Output the (X, Y) coordinate of the center of the cell containing the given text.  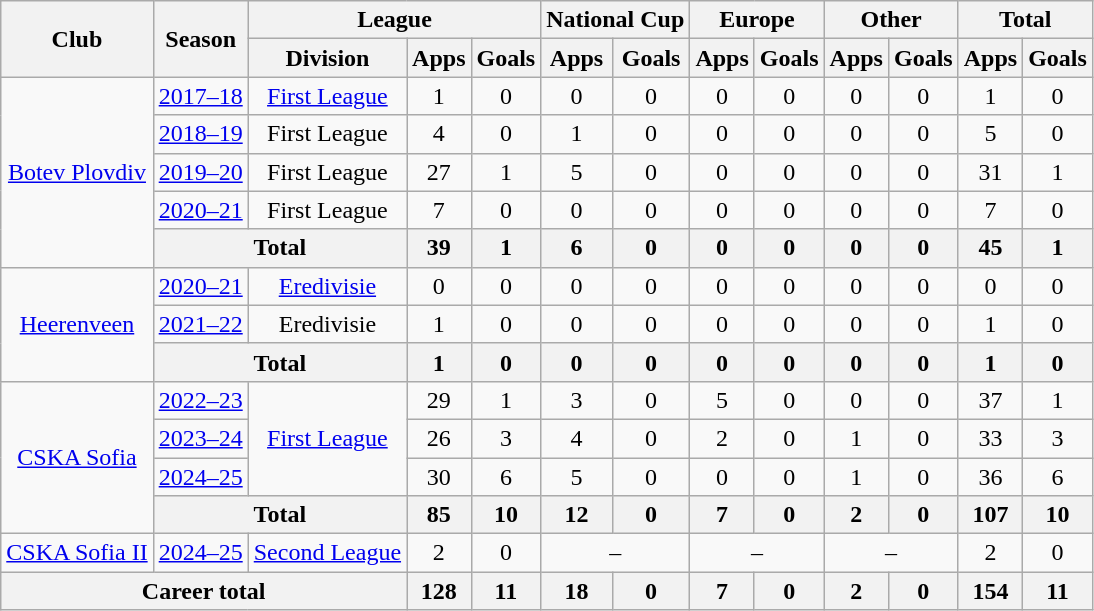
Europe (757, 20)
Heerenveen (77, 324)
2017–18 (200, 96)
2021–22 (200, 324)
2022–23 (200, 400)
Season (200, 39)
36 (990, 477)
2019–20 (200, 172)
85 (439, 515)
Botev Plovdiv (77, 172)
154 (990, 591)
Other (891, 20)
2018–19 (200, 134)
30 (439, 477)
18 (577, 591)
Second League (327, 553)
29 (439, 400)
39 (439, 248)
37 (990, 400)
128 (439, 591)
CSKA Sofia (77, 457)
Division (327, 58)
12 (577, 515)
45 (990, 248)
National Cup (616, 20)
33 (990, 438)
CSKA Sofia II (77, 553)
27 (439, 172)
2023–24 (200, 438)
League (394, 20)
Club (77, 39)
31 (990, 172)
26 (439, 438)
107 (990, 515)
Career total (204, 591)
